Pinpoint the cell where the given text exists, returning its (X, Y) midpoint coordinate. 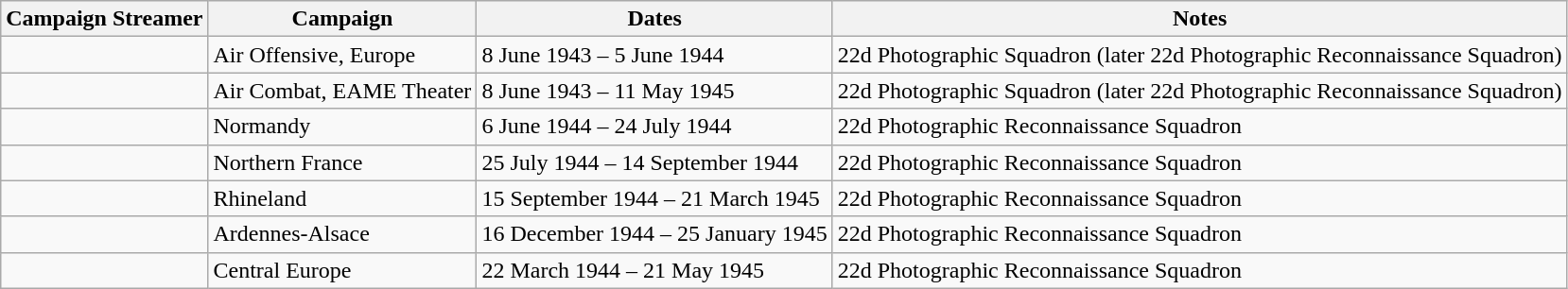
Dates (654, 19)
22 March 1944 – 21 May 1945 (654, 270)
8 June 1943 – 5 June 1944 (654, 55)
8 June 1943 – 11 May 1945 (654, 91)
Normandy (342, 127)
16 December 1944 – 25 January 1945 (654, 234)
Campaign (342, 19)
Air Combat, EAME Theater (342, 91)
6 June 1944 – 24 July 1944 (654, 127)
Campaign Streamer (104, 19)
Notes (1199, 19)
15 September 1944 – 21 March 1945 (654, 198)
Rhineland (342, 198)
25 July 1944 – 14 September 1944 (654, 162)
Ardennes-Alsace (342, 234)
Air Offensive, Europe (342, 55)
Northern France (342, 162)
Central Europe (342, 270)
